Scan for the cell matching the given text and deliver its [x, y] coordinate at center. 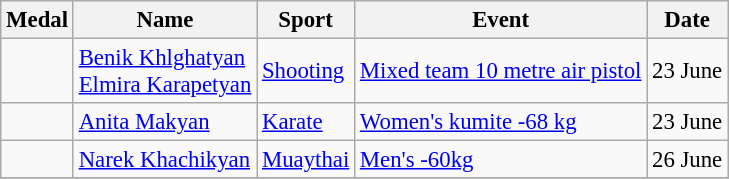
Date [688, 20]
Name [164, 20]
Shooting [306, 72]
Event [501, 20]
Anita Makyan [164, 122]
Mixed team 10 metre air pistol [501, 72]
Karate [306, 122]
Narek Khachikyan [164, 160]
26 June [688, 160]
Women's kumite -68 kg [501, 122]
Benik KhlghatyanElmira Karapetyan [164, 72]
Medal [38, 20]
Sport [306, 20]
Men's -60kg [501, 160]
Muaythai [306, 160]
